Extract the [x, y] coordinate from the center of the cell holding the provided text.  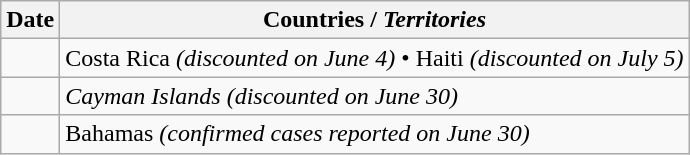
Bahamas (confirmed cases reported on June 30) [374, 134]
Date [30, 20]
Costa Rica (discounted on June 4) • Haiti (discounted on July 5) [374, 58]
Cayman Islands (discounted on June 30) [374, 96]
Countries / Territories [374, 20]
